From the cell containing the given text, extract its center point as (x, y) coordinate. 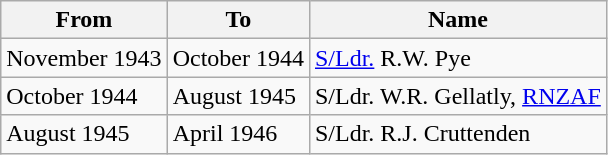
From (84, 20)
S/Ldr. R.J. Cruttenden (458, 134)
To (238, 20)
April 1946 (238, 134)
Name (458, 20)
S/Ldr. W.R. Gellatly, RNZAF (458, 96)
S/Ldr. R.W. Pye (458, 58)
November 1943 (84, 58)
